Output the [X, Y] coordinate of the center of the cell containing the given text.  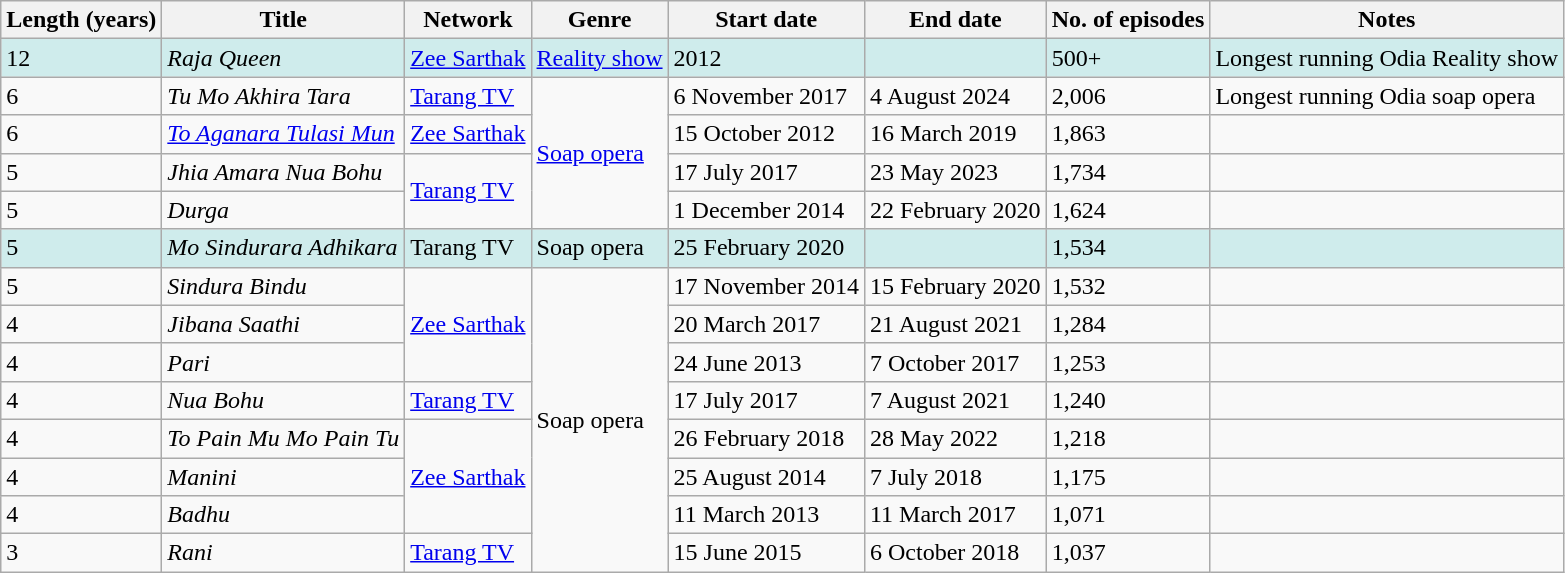
Tu Mo Akhira Tara [284, 96]
15 February 2020 [955, 286]
Badhu [284, 515]
26 February 2018 [766, 438]
1,218 [1128, 438]
4 August 2024 [955, 96]
15 October 2012 [766, 134]
2,006 [1128, 96]
11 March 2017 [955, 515]
Genre [600, 20]
24 June 2013 [766, 362]
11 March 2013 [766, 515]
17 November 2014 [766, 286]
Rani [284, 553]
Sindura Bindu [284, 286]
21 August 2021 [955, 324]
Length (years) [82, 20]
1 December 2014 [766, 210]
Durga [284, 210]
7 July 2018 [955, 477]
7 August 2021 [955, 400]
Nua Bohu [284, 400]
3 [82, 553]
12 [82, 58]
Pari [284, 362]
Start date [766, 20]
1,240 [1128, 400]
1,284 [1128, 324]
1,534 [1128, 248]
500+ [1128, 58]
No. of episodes [1128, 20]
20 March 2017 [766, 324]
1,624 [1128, 210]
1,734 [1128, 172]
7 October 2017 [955, 362]
25 February 2020 [766, 248]
6 October 2018 [955, 553]
1,037 [1128, 553]
To Pain Mu Mo Pain Tu [284, 438]
16 March 2019 [955, 134]
23 May 2023 [955, 172]
Longest running Odia Reality show [1387, 58]
28 May 2022 [955, 438]
1,071 [1128, 515]
Reality show [600, 58]
1,253 [1128, 362]
Jhia Amara Nua Bohu [284, 172]
Raja Queen [284, 58]
1,175 [1128, 477]
6 November 2017 [766, 96]
Jibana Saathi [284, 324]
Mo Sindurara Adhikara [284, 248]
Notes [1387, 20]
1,863 [1128, 134]
1,532 [1128, 286]
15 June 2015 [766, 553]
Title [284, 20]
25 August 2014 [766, 477]
22 February 2020 [955, 210]
To Aganara Tulasi Mun [284, 134]
Network [468, 20]
Manini [284, 477]
End date [955, 20]
2012 [766, 58]
Longest running Odia soap opera [1387, 96]
